Provide the (X, Y) coordinate of the cell's center where the given text is located.  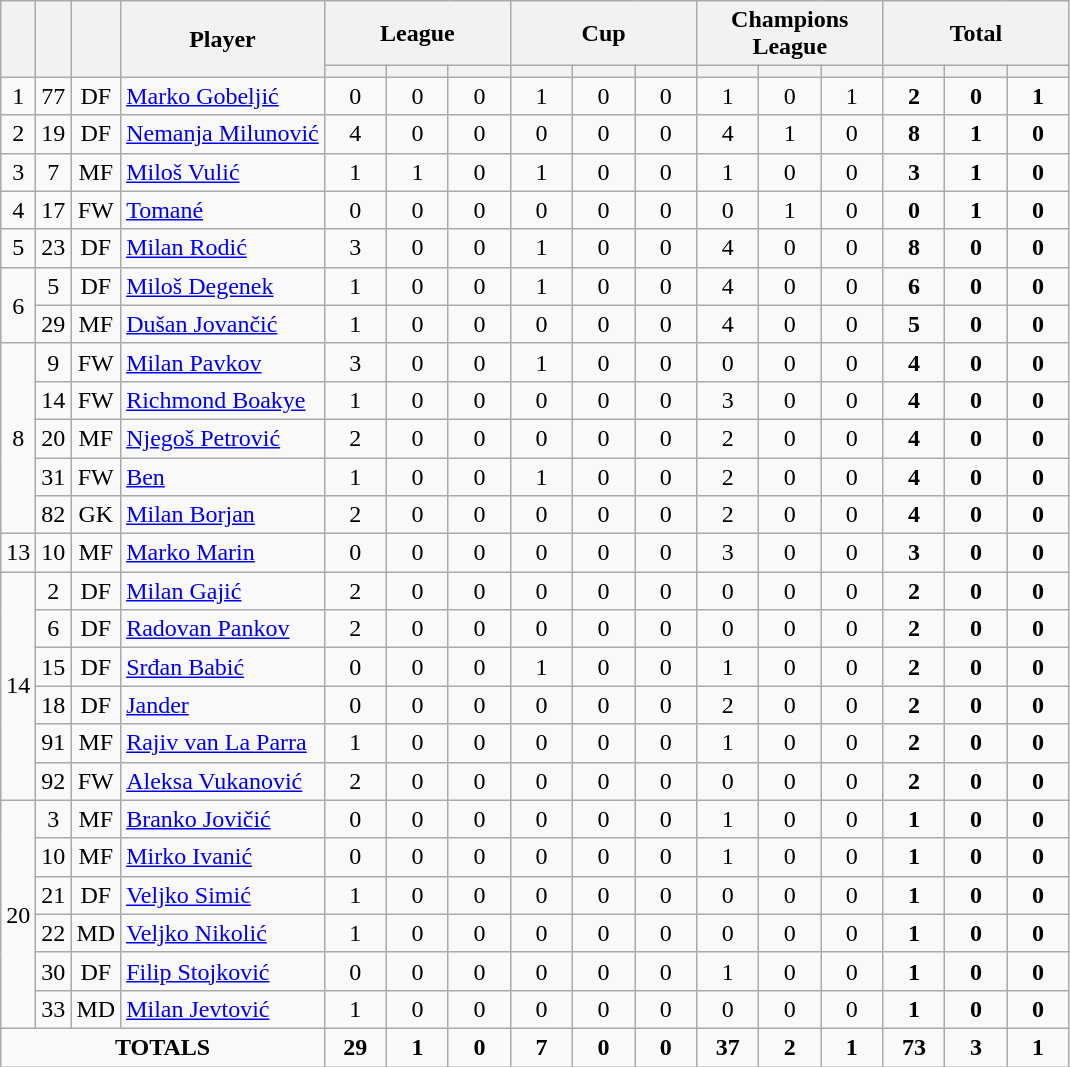
91 (54, 743)
Marko Gobeljić (223, 96)
33 (54, 1009)
21 (54, 895)
Filip Stojković (223, 971)
Milan Gajić (223, 591)
9 (54, 362)
TOTALS (163, 1047)
GK (96, 515)
Radovan Pankov (223, 629)
Total (976, 34)
Miloš Vulić (223, 172)
19 (54, 134)
31 (54, 477)
17 (54, 210)
Milan Jevtović (223, 1009)
League (417, 34)
Milan Borjan (223, 515)
Marko Marin (223, 553)
Nemanja Milunović (223, 134)
Player (223, 39)
18 (54, 705)
Branko Jovičić (223, 819)
Veljko Simić (223, 895)
Rajiv van La Parra (223, 743)
77 (54, 96)
Veljko Nikolić (223, 933)
Mirko Ivanić (223, 857)
Jander (223, 705)
Ben (223, 477)
Srđan Babić (223, 667)
13 (18, 553)
82 (54, 515)
Miloš Degenek (223, 286)
15 (54, 667)
Aleksa Vukanović (223, 781)
Milan Rodić (223, 248)
Champions League (790, 34)
Richmond Boakye (223, 400)
Cup (603, 34)
73 (914, 1047)
Dušan Jovančić (223, 324)
22 (54, 933)
92 (54, 781)
37 (728, 1047)
Tomané (223, 210)
23 (54, 248)
30 (54, 971)
Milan Pavkov (223, 362)
Njegoš Petrović (223, 438)
